Pinpoint the cell where the given text exists, returning its (X, Y) midpoint coordinate. 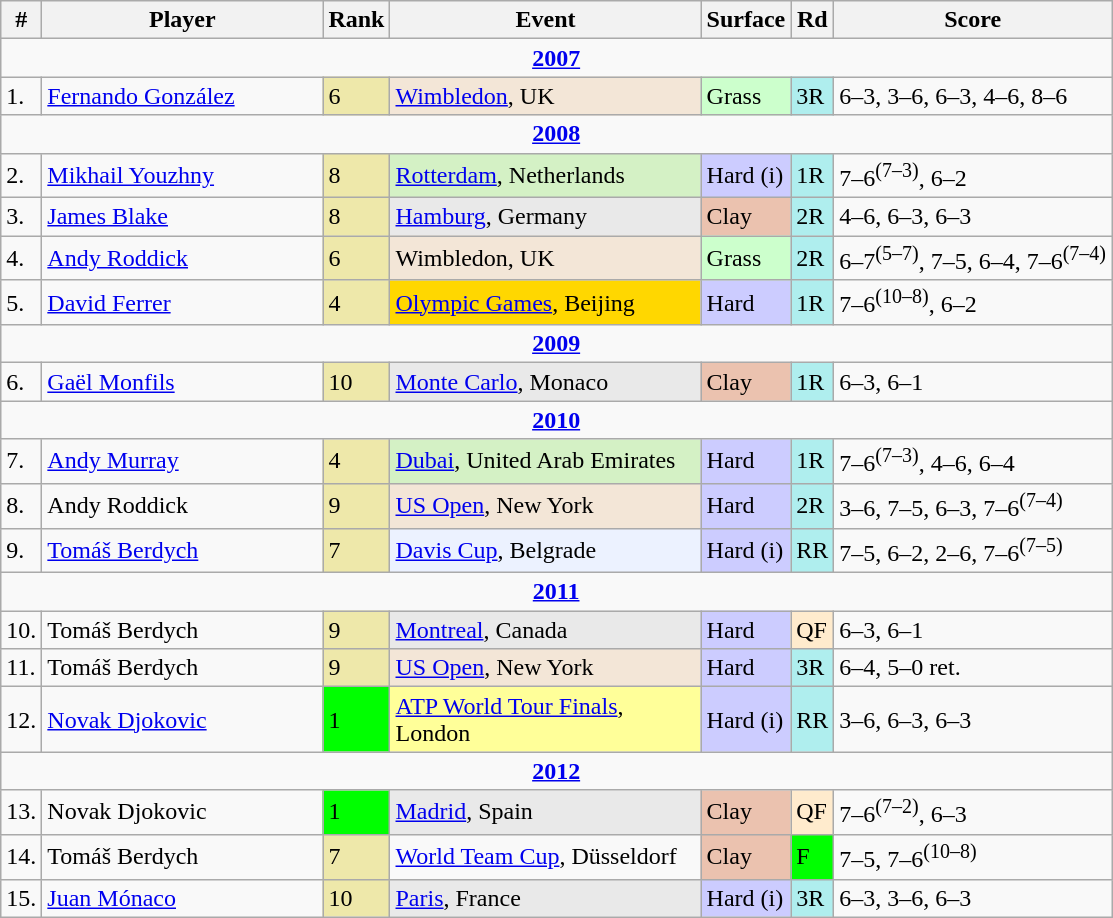
Andy Murray (182, 462)
4. (22, 258)
6–4, 5–0 ret. (973, 668)
Juan Mónaco (182, 898)
World Team Cup, Düsseldorf (546, 856)
Madrid, Spain (546, 812)
14. (22, 856)
9. (22, 550)
Rotterdam, Netherlands (546, 176)
ATP World Tour Finals, London (546, 720)
Olympic Games, Beijing (546, 302)
Rank (356, 20)
12. (22, 720)
15. (22, 898)
Monte Carlo, Monaco (546, 382)
2012 (556, 771)
Mikhail Youzhny (182, 176)
7–6(7–3), 4–6, 6–4 (973, 462)
2011 (556, 592)
7. (22, 462)
3–6, 6–3, 6–3 (973, 720)
2. (22, 176)
6–7(5–7), 7–5, 6–4, 7–6(7–4) (973, 258)
Surface (746, 20)
7–5, 7–6(10–8) (973, 856)
Score (973, 20)
David Ferrer (182, 302)
6–3, 3–6, 6–3, 4–6, 8–6 (973, 96)
8. (22, 506)
F (812, 856)
Player (182, 20)
7–6(7–3), 6–2 (973, 176)
3–6, 7–5, 6–3, 7–6(7–4) (973, 506)
Gaël Monfils (182, 382)
2009 (556, 344)
James Blake (182, 217)
2007 (556, 58)
1. (22, 96)
5. (22, 302)
13. (22, 812)
11. (22, 668)
Paris, France (546, 898)
Rd (812, 20)
7–6(10–8), 6–2 (973, 302)
Dubai, United Arab Emirates (546, 462)
# (22, 20)
Hamburg, Germany (546, 217)
Davis Cup, Belgrade (546, 550)
2010 (556, 420)
Event (546, 20)
Montreal, Canada (546, 630)
3. (22, 217)
4–6, 6–3, 6–3 (973, 217)
10. (22, 630)
Fernando González (182, 96)
7–6(7–2), 6–3 (973, 812)
2008 (556, 134)
6–3, 3–6, 6–3 (973, 898)
7–5, 6–2, 2–6, 7–6(7–5) (973, 550)
6. (22, 382)
